Locate the cell with the specified text and output its [x, y] center coordinate. 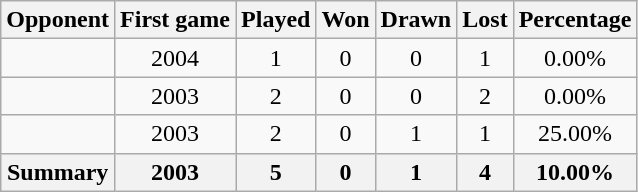
5 [276, 172]
10.00% [575, 172]
First game [176, 20]
Drawn [416, 20]
Opponent [58, 20]
Summary [58, 172]
Won [346, 20]
25.00% [575, 134]
4 [485, 172]
2004 [176, 58]
Percentage [575, 20]
Lost [485, 20]
Played [276, 20]
